Identify which cell holds the provided text, then report its [x, y] central coordinate. 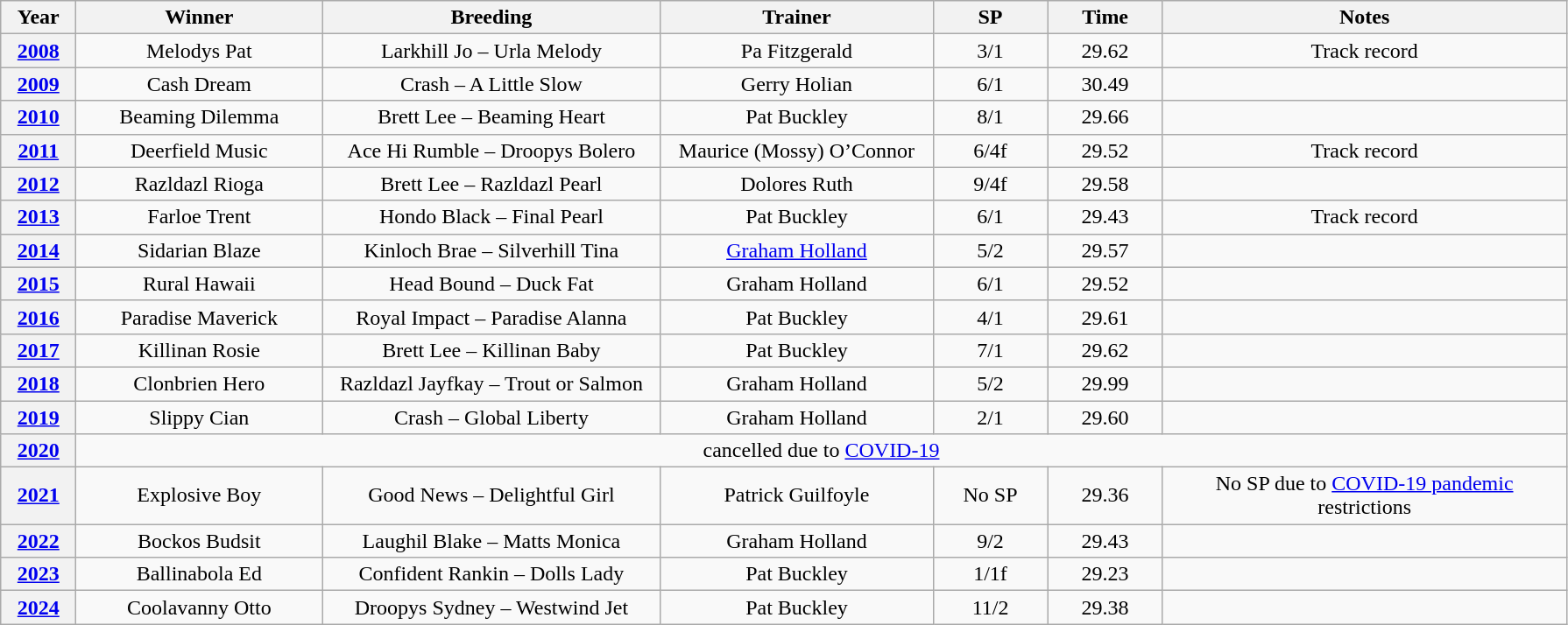
29.57 [1105, 250]
9/4f [990, 184]
29.23 [1105, 574]
SP [990, 18]
Confident Rankin – Dolls Lady [491, 574]
Royal Impact – Paradise Alanna [491, 317]
2008 [39, 51]
Year [39, 18]
Brett Lee – Killinan Baby [491, 350]
Coolavanny Otto [200, 607]
Head Bound – Duck Fat [491, 284]
Droopys Sydney – Westwind Jet [491, 607]
Maurice (Mossy) O’Connor [797, 151]
Razldazl Jayfkay – Trout or Salmon [491, 383]
7/1 [990, 350]
2013 [39, 217]
2015 [39, 284]
29.58 [1105, 184]
Larkhill Jo – Urla Melody [491, 51]
2017 [39, 350]
Brett Lee – Beaming Heart [491, 117]
Laughil Blake – Matts Monica [491, 541]
No SP [990, 495]
1/1f [990, 574]
Gerry Holian [797, 84]
2014 [39, 250]
cancelled due to COVID-19 [822, 451]
4/1 [990, 317]
2021 [39, 495]
Razldazl Rioga [200, 184]
11/2 [990, 607]
29.61 [1105, 317]
9/2 [990, 541]
Killinan Rosie [200, 350]
30.49 [1105, 84]
Notes [1365, 18]
29.38 [1105, 607]
Slippy Cian [200, 418]
Melodys Pat [200, 51]
Trainer [797, 18]
Time [1105, 18]
8/1 [990, 117]
Cash Dream [200, 84]
Dolores Ruth [797, 184]
No SP due to COVID-19 pandemic restrictions [1365, 495]
2012 [39, 184]
Clonbrien Hero [200, 383]
Farloe Trent [200, 217]
Patrick Guilfoyle [797, 495]
3/1 [990, 51]
Ace Hi Rumble – Droopys Bolero [491, 151]
2020 [39, 451]
Rural Hawaii [200, 284]
Pa Fitzgerald [797, 51]
Crash – A Little Slow [491, 84]
Crash – Global Liberty [491, 418]
29.99 [1105, 383]
2010 [39, 117]
2018 [39, 383]
6/4f [990, 151]
Good News – Delightful Girl [491, 495]
Sidarian Blaze [200, 250]
29.66 [1105, 117]
2011 [39, 151]
29.60 [1105, 418]
Ballinabola Ed [200, 574]
Kinloch Brae – Silverhill Tina [491, 250]
29.36 [1105, 495]
Breeding [491, 18]
Beaming Dilemma [200, 117]
2016 [39, 317]
2024 [39, 607]
2009 [39, 84]
Hondo Black – Final Pearl [491, 217]
2019 [39, 418]
Bockos Budsit [200, 541]
2023 [39, 574]
2/1 [990, 418]
Explosive Boy [200, 495]
Brett Lee – Razldazl Pearl [491, 184]
2022 [39, 541]
Winner [200, 18]
Deerfield Music [200, 151]
Paradise Maverick [200, 317]
